Identify which cell holds the provided text, then report its [x, y] central coordinate. 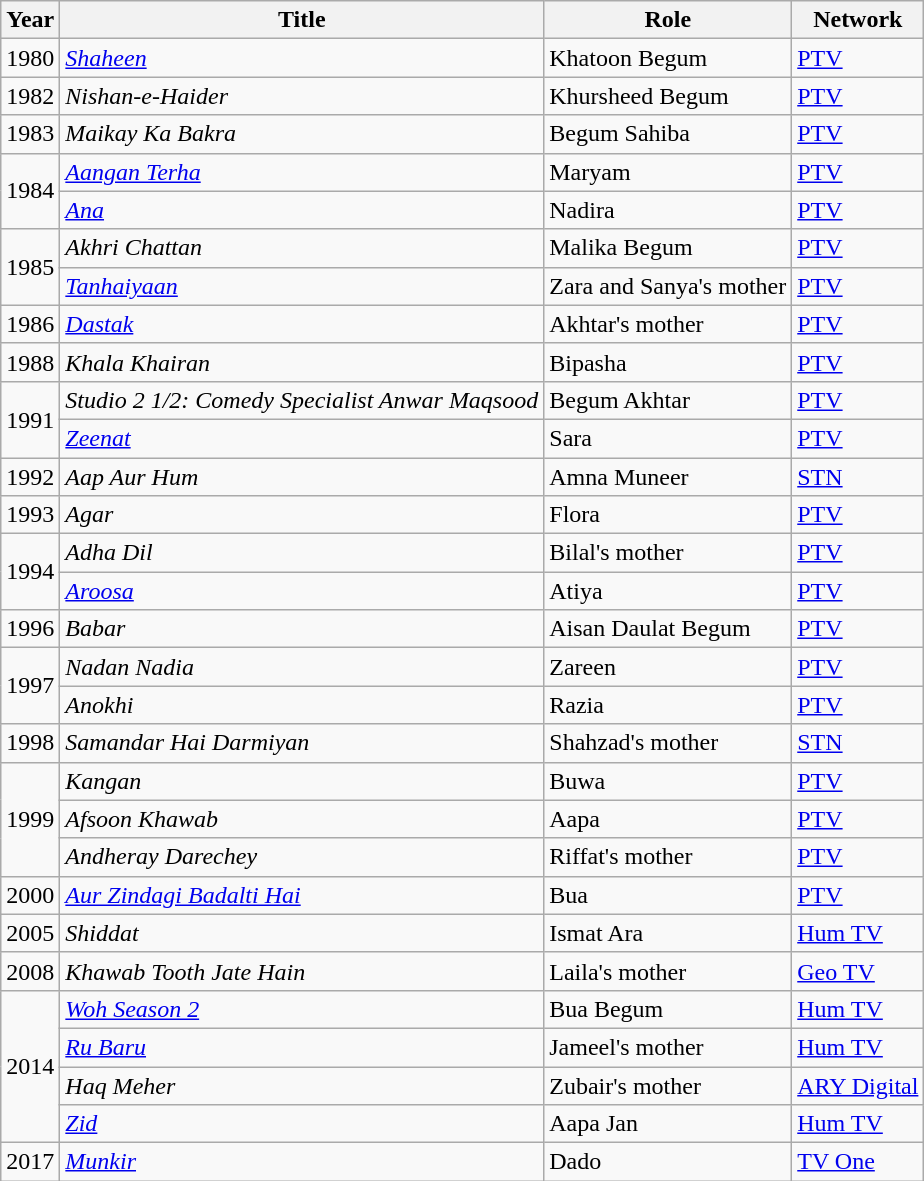
1994 [30, 572]
Agar [302, 515]
Afsoon Khawab [302, 819]
2000 [30, 895]
Zareen [668, 667]
Maikay Ka Bakra [302, 134]
Dastak [302, 324]
Amna Muneer [668, 477]
1983 [30, 134]
Zubair's mother [668, 1085]
Buwa [668, 781]
1999 [30, 819]
2014 [30, 1066]
Babar [302, 629]
2005 [30, 933]
Malika Begum [668, 248]
1980 [30, 58]
Dado [668, 1162]
Shiddat [302, 933]
1985 [30, 267]
1997 [30, 686]
Razia [668, 705]
Bipasha [668, 362]
Nadira [668, 210]
Zeenat [302, 438]
Aroosa [302, 591]
Laila's mother [668, 971]
Sara [668, 438]
Bua [668, 895]
1992 [30, 477]
1996 [30, 629]
Khatoon Begum [668, 58]
Shaheen [302, 58]
Akhtar's mother [668, 324]
Aapa [668, 819]
Khawab Tooth Jate Hain [302, 971]
Year [30, 20]
Zara and Sanya's mother [668, 286]
Bua Begum [668, 1009]
Nishan-e-Haider [302, 96]
Bilal's mother [668, 553]
TV One [858, 1162]
Aangan Terha [302, 172]
Ana [302, 210]
Ru Baru [302, 1047]
Anokhi [302, 705]
Jameel's mother [668, 1047]
1982 [30, 96]
1993 [30, 515]
Maryam [668, 172]
Khala Khairan [302, 362]
Kangan [302, 781]
Khursheed Begum [668, 96]
Aur Zindagi Badalti Hai [302, 895]
1988 [30, 362]
Haq Meher [302, 1085]
Atiya [668, 591]
Aisan Daulat Begum [668, 629]
Akhri Chattan [302, 248]
Andheray Darechey [302, 857]
2017 [30, 1162]
1991 [30, 419]
Role [668, 20]
ARY Digital [858, 1085]
Aapa Jan [668, 1124]
Shahzad's mother [668, 743]
Aap Aur Hum [302, 477]
1984 [30, 191]
Woh Season 2 [302, 1009]
Tanhaiyaan [302, 286]
2008 [30, 971]
Geo TV [858, 971]
1986 [30, 324]
Zid [302, 1124]
Adha Dil [302, 553]
Network [858, 20]
Riffat's mother [668, 857]
Begum Sahiba [668, 134]
Title [302, 20]
Studio 2 1/2: Comedy Specialist Anwar Maqsood [302, 400]
Begum Akhtar [668, 400]
Ismat Ara [668, 933]
Nadan Nadia [302, 667]
Flora [668, 515]
1998 [30, 743]
Munkir [302, 1162]
Samandar Hai Darmiyan [302, 743]
